Identify which cell holds the provided text, then report its [X, Y] central coordinate. 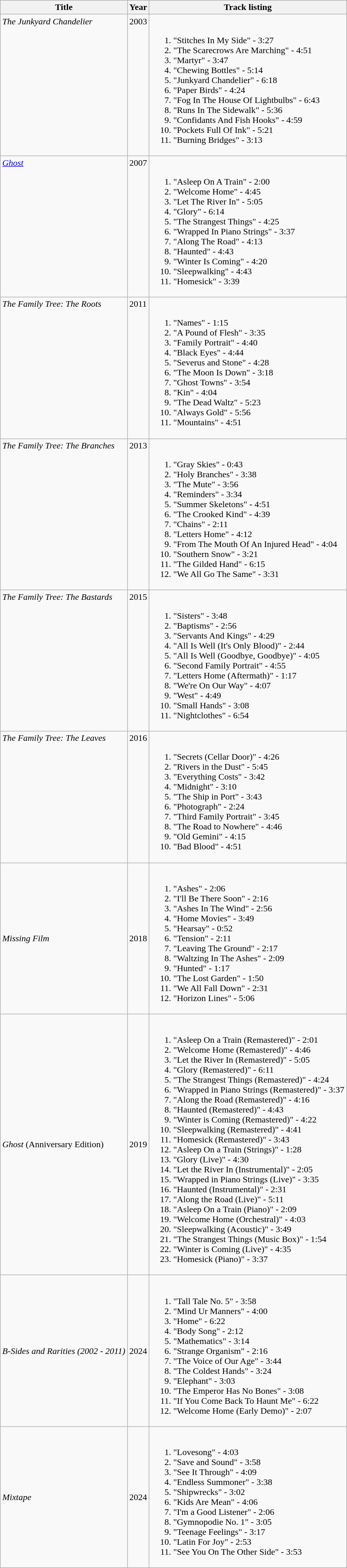
Ghost (Anniversary Edition) [64, 1144]
Missing Film [64, 938]
The Family Tree: The Bastards [64, 661]
B-Sides and Rarities (2002 - 2011) [64, 1351]
Year [138, 7]
The Family Tree: The Roots [64, 368]
Title [64, 7]
2016 [138, 797]
The Family Tree: The Leaves [64, 797]
Ghost [64, 227]
Mixtape [64, 1497]
2011 [138, 368]
2013 [138, 514]
Track listing [248, 7]
2018 [138, 938]
2019 [138, 1144]
The Family Tree: The Branches [64, 514]
2007 [138, 227]
The Junkyard Chandelier [64, 85]
2015 [138, 661]
2003 [138, 85]
